Identify which cell holds the provided text, then report its [x, y] central coordinate. 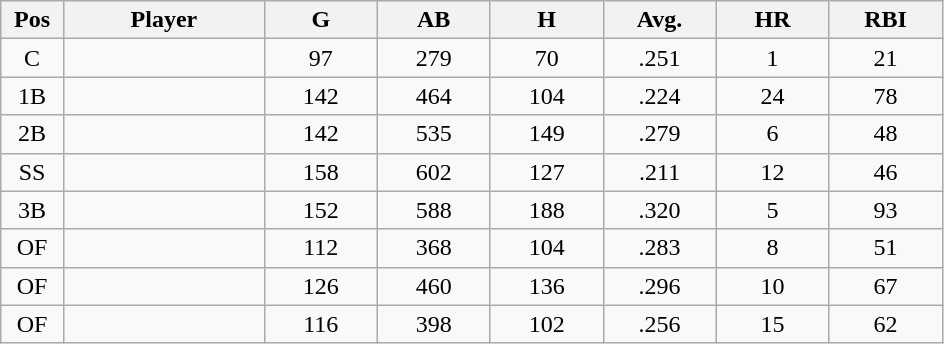
.251 [660, 58]
12 [772, 172]
1B [32, 96]
Pos [32, 20]
1 [772, 58]
G [320, 20]
602 [434, 172]
78 [886, 96]
Avg. [660, 20]
24 [772, 96]
.296 [660, 286]
.256 [660, 324]
10 [772, 286]
116 [320, 324]
126 [320, 286]
62 [886, 324]
127 [546, 172]
51 [886, 248]
588 [434, 210]
67 [886, 286]
.320 [660, 210]
SS [32, 172]
368 [434, 248]
21 [886, 58]
HR [772, 20]
279 [434, 58]
.224 [660, 96]
.211 [660, 172]
70 [546, 58]
46 [886, 172]
Player [164, 20]
158 [320, 172]
2B [32, 134]
464 [434, 96]
112 [320, 248]
.279 [660, 134]
15 [772, 324]
535 [434, 134]
460 [434, 286]
188 [546, 210]
48 [886, 134]
C [32, 58]
6 [772, 134]
97 [320, 58]
5 [772, 210]
H [546, 20]
93 [886, 210]
3B [32, 210]
398 [434, 324]
RBI [886, 20]
152 [320, 210]
.283 [660, 248]
136 [546, 286]
102 [546, 324]
AB [434, 20]
8 [772, 248]
149 [546, 134]
